Scan for the cell matching the given text and deliver its [x, y] coordinate at center. 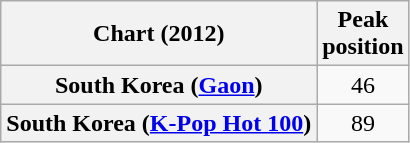
89 [363, 123]
South Korea (Gaon) [159, 85]
Chart (2012) [159, 34]
Peakposition [363, 34]
South Korea (K-Pop Hot 100) [159, 123]
46 [363, 85]
